For the text-containing cell, return its midpoint in (x, y) coordinate format. 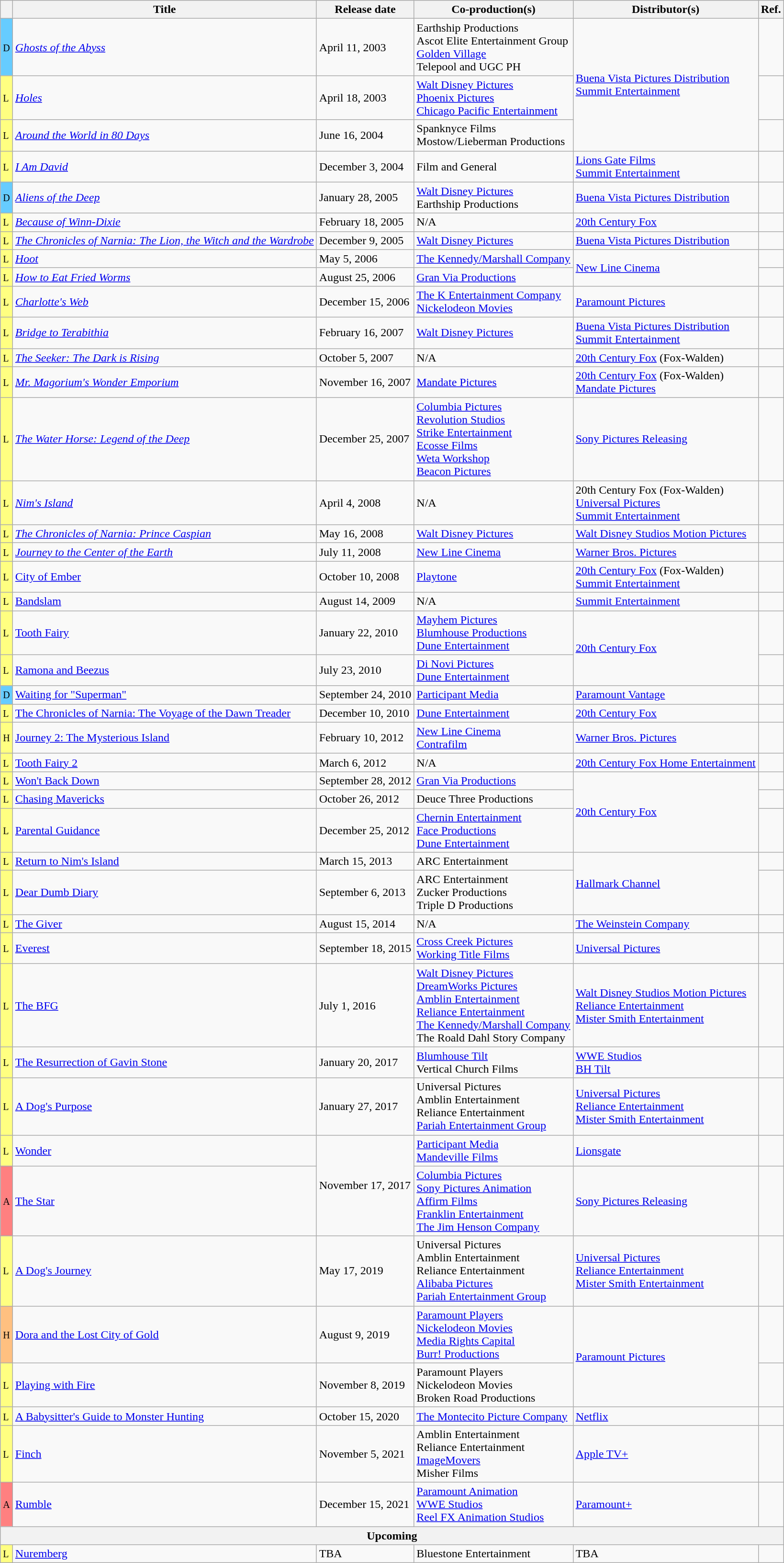
The K Entertainment CompanyNickelodeon Movies (493, 302)
20th Century Fox (Fox-Walden) (665, 358)
Around the World in 80 Days (165, 135)
Return to Nim's Island (165, 861)
The Montecito Picture Company (493, 1416)
February 16, 2007 (365, 332)
Universal PicturesAmblin EntertainmentReliance EntertainmentAlibaba PicturesPariah Entertainment Group (493, 1271)
June 16, 2004 (365, 135)
August 25, 2006 (365, 277)
The Weinstein Company (665, 924)
20th Century Fox (Fox-Walden)Mandate Pictures (665, 382)
December 15, 2021 (365, 1504)
Lionsgate (665, 1150)
February 18, 2005 (365, 222)
January 28, 2005 (365, 197)
December 9, 2005 (365, 240)
March 15, 2013 (365, 861)
Dora and the Lost City of Gold (165, 1334)
Participant MediaMandeville Films (493, 1150)
Universal Pictures (665, 948)
The Chronicles of Narnia: The Lion, the Witch and the Wardrobe (165, 240)
September 24, 2010 (365, 695)
20th Century Fox (Fox-Walden)Universal PicturesSummit Entertainment (665, 503)
Title (165, 10)
I Am David (165, 167)
March 6, 2012 (365, 762)
December 3, 2004 (365, 167)
Paramount PlayersNickelodeon MoviesBroken Road Productions (493, 1385)
The Chronicles of Narnia: The Voyage of the Dawn Treader (165, 713)
A Babysitter's Guide to Monster Hunting (165, 1416)
ARC Entertainment (493, 861)
Columbia PicturesRevolution StudiosStrike EntertainmentEcosse FilmsWeta WorkshopBeacon Pictures (493, 440)
October 5, 2007 (365, 358)
August 9, 2019 (365, 1334)
September 28, 2012 (365, 781)
New Line CinemaContrafilm (493, 737)
Chernin EntertainmentFace ProductionsDune Entertainment (493, 830)
Walt Disney PicturesDreamWorks PicturesAmblin EntertainmentReliance EntertainmentThe Kennedy/Marshall CompanyThe Roald Dahl Story Company (493, 1006)
The BFG (165, 1006)
Paramount AnimationWWE StudiosReel FX Animation Studios (493, 1504)
Wonder (165, 1150)
20th Century Fox Home Entertainment (665, 762)
Walt Disney PicturesEarthship Productions (493, 197)
Participant Media (493, 695)
Walt Disney PicturesPhoenix PicturesChicago Pacific Entertainment (493, 98)
Upcoming (392, 1536)
September 6, 2013 (365, 893)
Co-production(s) (493, 10)
City of Ember (165, 577)
Nuremberg (165, 1554)
December 25, 2012 (365, 830)
Apple TV+ (665, 1454)
January 20, 2017 (365, 1062)
Dune Entertainment (493, 713)
Holes (165, 98)
Mayhem PicturesBlumhouse ProductionsDune Entertainment (493, 633)
November 8, 2019 (365, 1385)
Playtone (493, 577)
A Dog's Journey (165, 1271)
The Seeker: The Dark is Rising (165, 358)
December 15, 2006 (365, 302)
Because of Winn-Dixie (165, 222)
Ghosts of the Abyss (165, 47)
September 18, 2015 (365, 948)
The Chronicles of Narnia: Prince Caspian (165, 534)
Ref. (771, 10)
Amblin EntertainmentReliance EntertainmentImageMoversMisher Films (493, 1454)
January 27, 2017 (365, 1106)
July 1, 2016 (365, 1006)
Distributor(s) (665, 10)
Deuce Three Productions (493, 799)
April 4, 2008 (365, 503)
Ramona and Beezus (165, 670)
Tooth Fairy 2 (165, 762)
Chasing Mavericks (165, 799)
Bluestone Entertainment (493, 1554)
Bridge to Terabithia (165, 332)
A Dog's Purpose (165, 1106)
May 17, 2019 (365, 1271)
August 14, 2009 (365, 601)
December 25, 2007 (365, 440)
Earthship ProductionsAscot Elite Entertainment GroupGolden VillageTelepool and UGC PH (493, 47)
Walt Disney Studios Motion PicturesReliance EntertainmentMister Smith Entertainment (665, 1006)
Rumble (165, 1504)
Mandate Pictures (493, 382)
Tooth Fairy (165, 633)
Film and General (493, 167)
The Giver (165, 924)
Columbia PicturesSony Pictures AnimationAffirm FilmsFranklin EntertainmentThe Jim Henson Company (493, 1201)
Waiting for "Superman" (165, 695)
Summit Entertainment (665, 601)
January 22, 2010 (365, 633)
Finch (165, 1454)
Parental Guidance (165, 830)
Netflix (665, 1416)
December 10, 2010 (365, 713)
Bandslam (165, 601)
Hoot (165, 259)
July 23, 2010 (365, 670)
Won't Back Down (165, 781)
Hallmark Channel (665, 883)
Di Novi PicturesDune Entertainment (493, 670)
Journey 2: The Mysterious Island (165, 737)
Walt Disney Studios Motion Pictures (665, 534)
How to Eat Fried Worms (165, 277)
Mr. Magorium's Wonder Emporium (165, 382)
Playing with Fire (165, 1385)
Nim's Island (165, 503)
Release date (365, 10)
Journey to the Center of the Earth (165, 552)
ARC EntertainmentZucker ProductionsTriple D Productions (493, 893)
Spanknyce FilmsMostow/Lieberman Productions (493, 135)
April 11, 2003 (365, 47)
May 5, 2006 (365, 259)
Universal PicturesAmblin EntertainmentReliance EntertainmentPariah Entertainment Group (493, 1106)
October 15, 2020 (365, 1416)
Lions Gate FilmsSummit Entertainment (665, 167)
The Kennedy/Marshall Company (493, 259)
April 18, 2003 (365, 98)
February 10, 2012 (365, 737)
November 5, 2021 (365, 1454)
Everest (165, 948)
Charlotte's Web (165, 302)
May 16, 2008 (365, 534)
August 15, 2014 (365, 924)
Dear Dumb Diary (165, 893)
The Water Horse: Legend of the Deep (165, 440)
Paramount Vantage (665, 695)
October 10, 2008 (365, 577)
WWE StudiosBH Tilt (665, 1062)
Paramount+ (665, 1504)
Aliens of the Deep (165, 197)
Blumhouse TiltVertical Church Films (493, 1062)
November 16, 2007 (365, 382)
October 26, 2012 (365, 799)
July 11, 2008 (365, 552)
The Star (165, 1201)
20th Century Fox (Fox-Walden)Summit Entertainment (665, 577)
Paramount PlayersNickelodeon MoviesMedia Rights CapitalBurr! Productions (493, 1334)
The Resurrection of Gavin Stone (165, 1062)
Cross Creek PicturesWorking Title Films (493, 948)
November 17, 2017 (365, 1186)
